Pinpoint the cell where the given text exists, returning its (X, Y) midpoint coordinate. 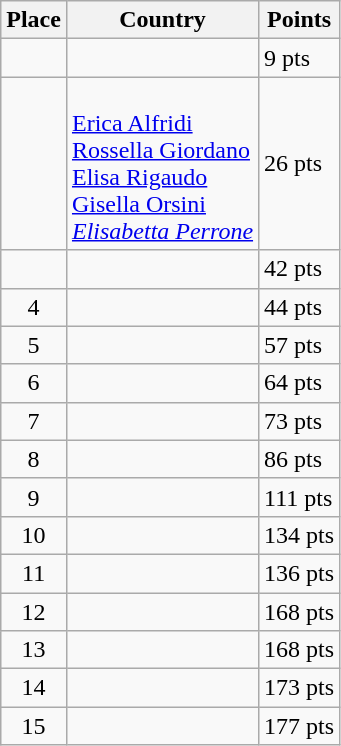
4 (34, 307)
14 (34, 688)
9 (34, 497)
13 (34, 650)
136 pts (300, 573)
134 pts (300, 535)
7 (34, 421)
8 (34, 459)
44 pts (300, 307)
6 (34, 383)
Points (300, 20)
42 pts (300, 269)
12 (34, 611)
26 pts (300, 164)
9 pts (300, 58)
Place (34, 20)
Country (162, 20)
73 pts (300, 421)
57 pts (300, 345)
11 (34, 573)
111 pts (300, 497)
173 pts (300, 688)
5 (34, 345)
Erica AlfridiRossella GiordanoElisa RigaudoGisella OrsiniElisabetta Perrone (162, 164)
64 pts (300, 383)
177 pts (300, 726)
15 (34, 726)
86 pts (300, 459)
10 (34, 535)
